Identify which cell holds the provided text, then report its [X, Y] central coordinate. 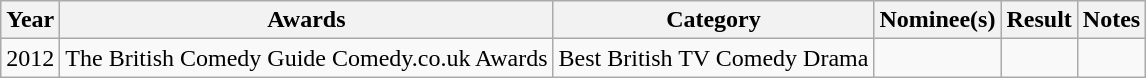
Result [1039, 20]
The British Comedy Guide Comedy.co.uk Awards [306, 58]
Awards [306, 20]
Category [714, 20]
Best British TV Comedy Drama [714, 58]
Year [30, 20]
2012 [30, 58]
Notes [1111, 20]
Nominee(s) [938, 20]
